Pinpoint the cell where the given text exists, returning its (x, y) midpoint coordinate. 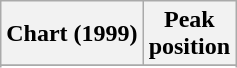
Peakposition (189, 34)
Chart (1999) (72, 34)
